Determine the (x, y) coordinate at the center of the cell enclosing the given text.  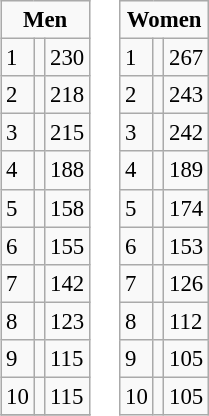
Women (164, 20)
242 (186, 133)
215 (68, 133)
112 (186, 321)
243 (186, 95)
153 (186, 246)
188 (68, 170)
Men (46, 20)
218 (68, 95)
267 (186, 58)
142 (68, 283)
174 (186, 208)
123 (68, 321)
155 (68, 246)
126 (186, 283)
230 (68, 58)
158 (68, 208)
189 (186, 170)
